From the cell containing the given text, extract its center point as (X, Y) coordinate. 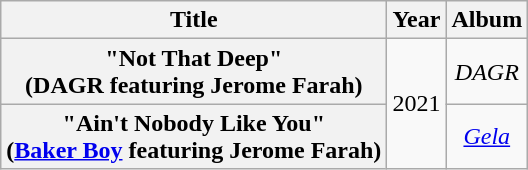
Title (194, 20)
2021 (416, 104)
"Ain't Nobody Like You" (Baker Boy featuring Jerome Farah) (194, 136)
"Not That Deep" (DAGR featuring Jerome Farah) (194, 72)
Album (487, 20)
Gela (487, 136)
DAGR (487, 72)
Year (416, 20)
